Output the (x, y) coordinate of the center of the cell containing the given text.  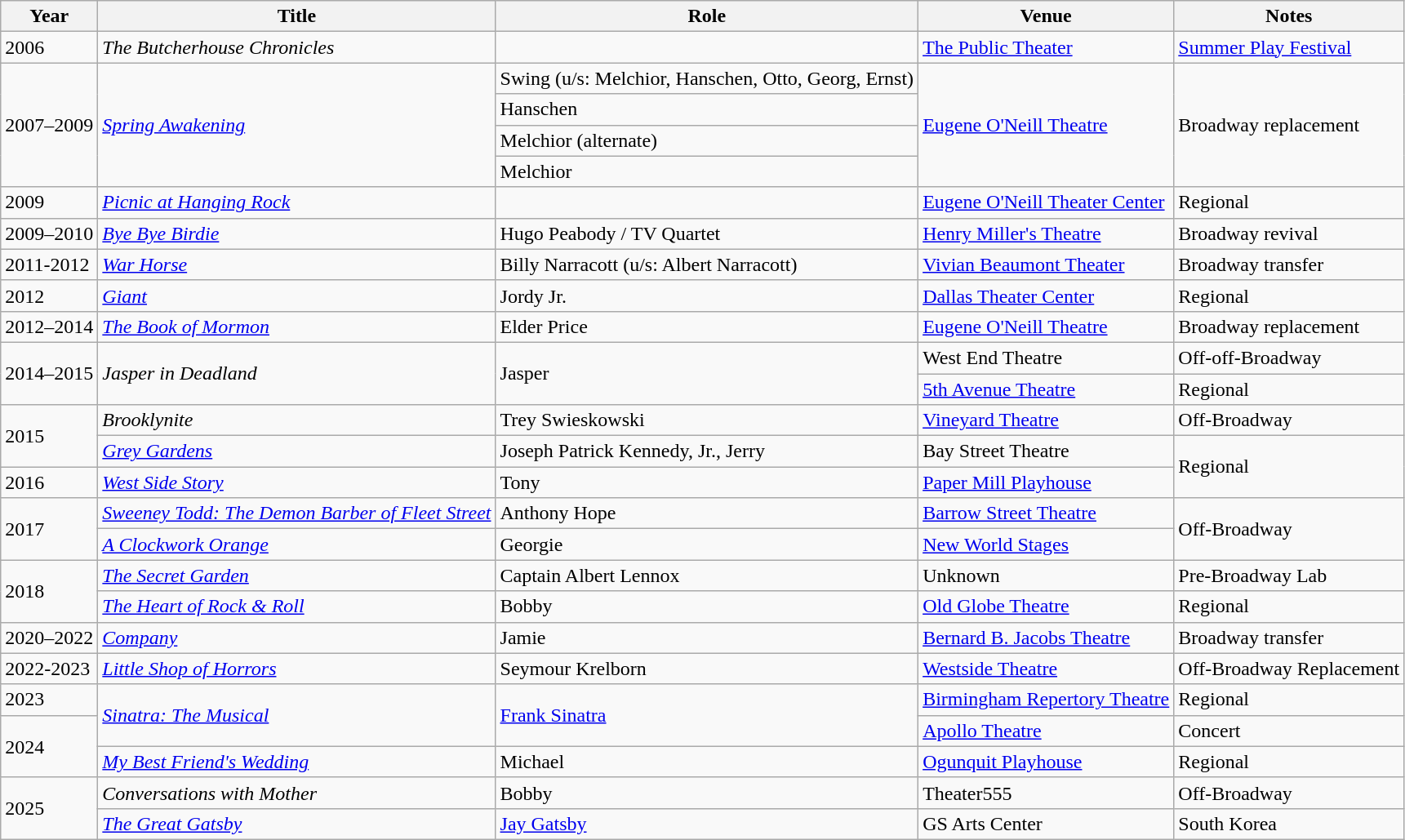
Conversations with Mother (297, 793)
Summer Play Festival (1289, 47)
The Book of Mormon (297, 327)
Billy Narracott (u/s: Albert Narracott) (707, 264)
Henry Miller's Theatre (1047, 233)
Off-Broadway Replacement (1289, 669)
Title (297, 16)
2016 (49, 482)
Notes (1289, 16)
Brooklynite (297, 420)
Tony (707, 482)
Sinatra: The Musical (297, 715)
Seymour Krelborn (707, 669)
Bay Street Theatre (1047, 451)
Bernard B. Jacobs Theatre (1047, 638)
Elder Price (707, 327)
GS Arts Center (1047, 824)
The Public Theater (1047, 47)
Broadway revival (1289, 233)
2012 (49, 296)
My Best Friend's Wedding (297, 762)
Bye Bye Birdie (297, 233)
2011-2012 (49, 264)
Anthony Hope (707, 513)
Company (297, 638)
Giant (297, 296)
Year (49, 16)
2012–2014 (49, 327)
Paper Mill Playhouse (1047, 482)
The Secret Garden (297, 576)
2014–2015 (49, 373)
Spring Awakening (297, 125)
Ogunquit Playhouse (1047, 762)
2025 (49, 808)
Captain Albert Lennox (707, 576)
Dallas Theater Center (1047, 296)
South Korea (1289, 824)
Trey Swieskowski (707, 420)
Joseph Patrick Kennedy, Jr., Jerry (707, 451)
Old Globe Theatre (1047, 607)
The Great Gatsby (297, 824)
2017 (49, 529)
The Heart of Rock & Roll (297, 607)
Vivian Beaumont Theater (1047, 264)
2006 (49, 47)
Jordy Jr. (707, 296)
5th Avenue Theatre (1047, 389)
Grey Gardens (297, 451)
West End Theatre (1047, 358)
Concert (1289, 731)
2009 (49, 202)
Little Shop of Horrors (297, 669)
Off-off-Broadway (1289, 358)
2007–2009 (49, 125)
Unknown (1047, 576)
2020–2022 (49, 638)
Michael (707, 762)
Melchior (707, 171)
Jay Gatsby (707, 824)
Westside Theatre (1047, 669)
2018 (49, 591)
Vineyard Theatre (1047, 420)
Jasper (707, 373)
Role (707, 16)
New World Stages (1047, 544)
2022-2023 (49, 669)
Jasper in Deadland (297, 373)
2015 (49, 436)
Melchior (alternate) (707, 140)
Georgie (707, 544)
Apollo Theatre (1047, 731)
Picnic at Hanging Rock (297, 202)
Eugene O'Neill Theater Center (1047, 202)
War Horse (297, 264)
The Butcherhouse Chronicles (297, 47)
2009–2010 (49, 233)
West Side Story (297, 482)
A Clockwork Orange (297, 544)
Birmingham Repertory Theatre (1047, 700)
2024 (49, 746)
Pre-Broadway Lab (1289, 576)
Hugo Peabody / TV Quartet (707, 233)
Theater555 (1047, 793)
Venue (1047, 16)
Hanschen (707, 109)
2023 (49, 700)
Jamie (707, 638)
Frank Sinatra (707, 715)
Sweeney Todd: The Demon Barber of Fleet Street (297, 513)
Barrow Street Theatre (1047, 513)
Swing (u/s: Melchior, Hanschen, Otto, Georg, Ernst) (707, 78)
